Return the (X, Y) coordinate for the center point of the cell that contains the specified text.  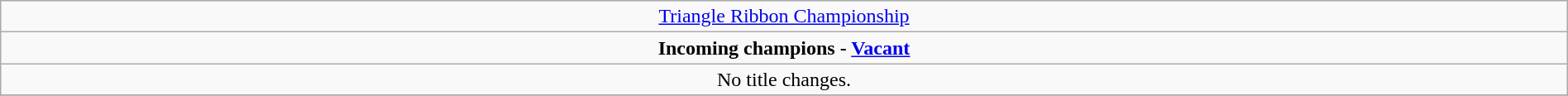
No title changes. (784, 79)
Triangle Ribbon Championship (784, 17)
Incoming champions - Vacant (784, 48)
